Detect which cell encompasses the target text, then output its (x, y) center coordinate. 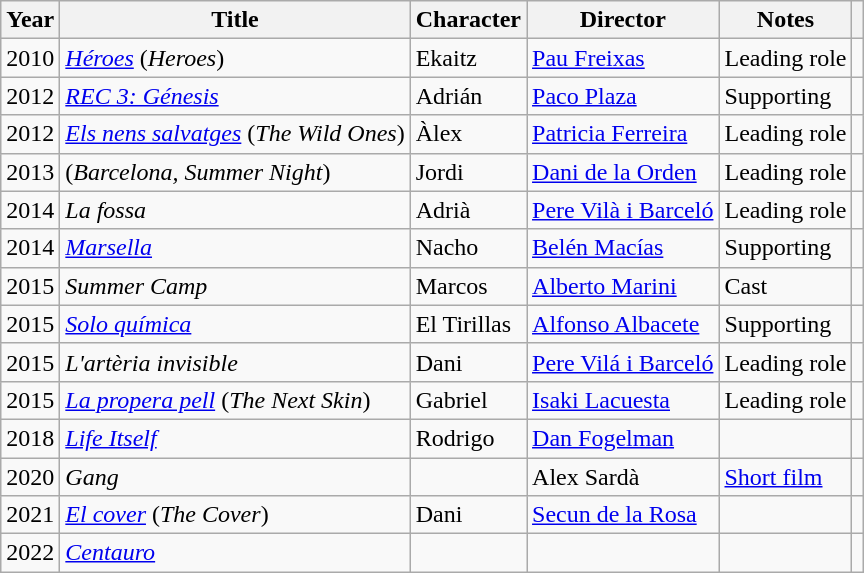
Dani de la Orden (623, 172)
Pau Freixas (623, 58)
Pere Vilà i Barceló (623, 210)
L'artèria invisible (235, 362)
Dan Fogelman (623, 438)
Héroes (Heroes) (235, 58)
Gabriel (468, 400)
Ekaitz (468, 58)
Marcos (468, 286)
Life Itself (235, 438)
Nacho (468, 248)
Summer Camp (235, 286)
Year (30, 20)
Jordi (468, 172)
La propera pell (The Next Skin) (235, 400)
Paco Plaza (623, 96)
2013 (30, 172)
La fossa (235, 210)
2022 (30, 553)
Cast (786, 286)
2020 (30, 477)
2021 (30, 515)
Adrián (468, 96)
Short film (786, 477)
REC 3: Génesis (235, 96)
Centauro (235, 553)
Alberto Marini (623, 286)
Secun de la Rosa (623, 515)
Director (623, 20)
2010 (30, 58)
Alex Sardà (623, 477)
Marsella (235, 248)
Adrià (468, 210)
Solo química (235, 324)
Gang (235, 477)
Patricia Ferreira (623, 134)
2018 (30, 438)
Notes (786, 20)
Character (468, 20)
Rodrigo (468, 438)
Belén Macías (623, 248)
El Tirillas (468, 324)
Àlex (468, 134)
Els nens salvatges (The Wild Ones) (235, 134)
Title (235, 20)
El cover (The Cover) (235, 515)
Isaki Lacuesta (623, 400)
(Barcelona, Summer Night) (235, 172)
Pere Vilá i Barceló (623, 362)
Alfonso Albacete (623, 324)
